From the cell containing the given text, extract its center point as (x, y) coordinate. 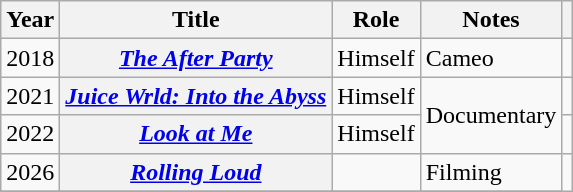
Rolling Loud (196, 172)
Notes (491, 20)
Juice Wrld: Into the Abyss (196, 96)
Title (196, 20)
2018 (30, 58)
2021 (30, 96)
2026 (30, 172)
Look at Me (196, 134)
Documentary (491, 115)
Cameo (491, 58)
Year (30, 20)
2022 (30, 134)
Filming (491, 172)
Role (376, 20)
The After Party (196, 58)
